For the text-containing cell, return its midpoint in (X, Y) coordinate format. 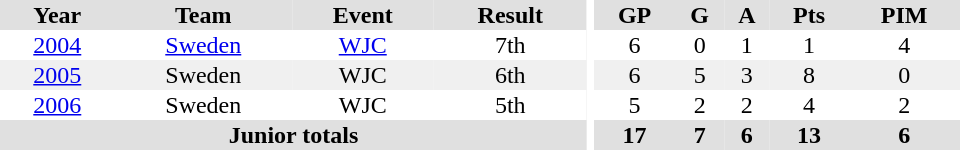
Junior totals (294, 135)
2005 (58, 75)
7 (700, 135)
Year (58, 15)
Team (204, 15)
GP (635, 15)
G (700, 15)
Event (363, 15)
Result (511, 15)
13 (810, 135)
17 (635, 135)
6th (511, 75)
PIM (904, 15)
8 (810, 75)
7th (511, 45)
5th (511, 105)
3 (747, 75)
Pts (810, 15)
2006 (58, 105)
2004 (58, 45)
A (747, 15)
